Return (x, y) of the center of cell containing provided text 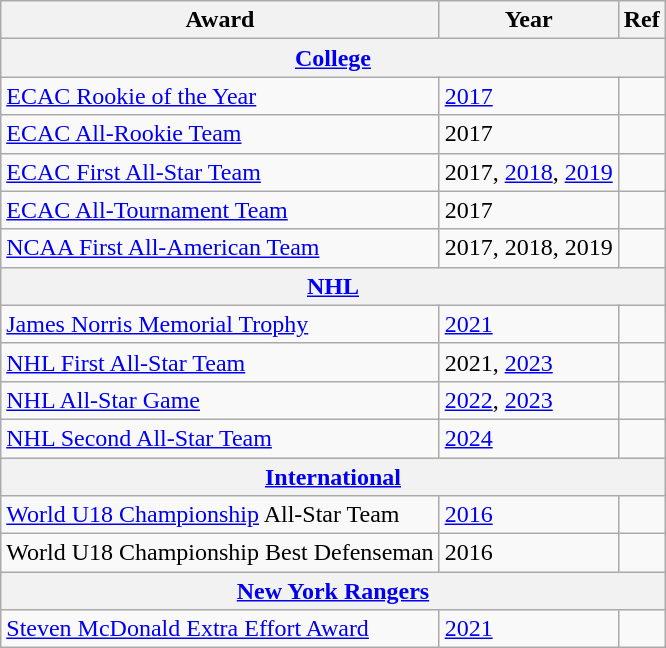
ECAC All-Rookie Team (220, 134)
College (333, 58)
2021, 2023 (528, 362)
Award (220, 20)
World U18 Championship Best Defenseman (220, 553)
NHL All-Star Game (220, 400)
NHL First All-Star Team (220, 362)
International (333, 477)
Ref (642, 20)
2022, 2023 (528, 400)
Year (528, 20)
NHL Second All-Star Team (220, 438)
ECAC All-Tournament Team (220, 210)
James Norris Memorial Trophy (220, 324)
ECAC Rookie of the Year (220, 96)
Steven McDonald Extra Effort Award (220, 629)
New York Rangers (333, 591)
2024 (528, 438)
NHL (333, 286)
ECAC First All-Star Team (220, 172)
NCAA First All-American Team (220, 248)
World U18 Championship All-Star Team (220, 515)
